Detect which cell encompasses the target text, then output its [X, Y] center coordinate. 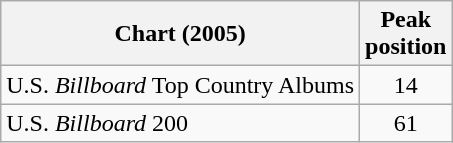
61 [406, 123]
Peakposition [406, 34]
14 [406, 85]
U.S. Billboard Top Country Albums [180, 85]
Chart (2005) [180, 34]
U.S. Billboard 200 [180, 123]
